Output the (X, Y) coordinate of the center of the cell containing the given text.  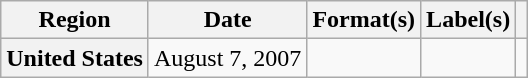
Date (227, 20)
Format(s) (364, 20)
Label(s) (468, 20)
August 7, 2007 (227, 58)
Region (75, 20)
United States (75, 58)
